Return (x, y) of the center of cell containing provided text 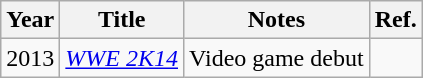
Year (30, 20)
WWE 2K14 (122, 58)
Ref. (396, 20)
2013 (30, 58)
Video game debut (277, 58)
Notes (277, 20)
Title (122, 20)
